Find where the given text appears and provide that cell's center as [X, Y] coordinate. 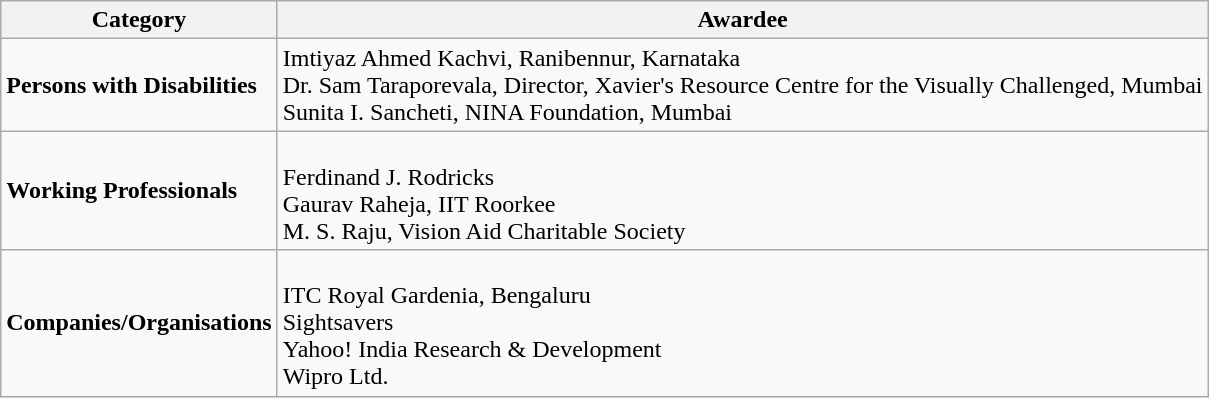
Persons with Disabilities [139, 85]
Awardee [742, 20]
ITC Royal Gardenia, BengaluruSightsaversYahoo! India Research & DevelopmentWipro Ltd. [742, 323]
Working Professionals [139, 190]
Companies/Organisations [139, 323]
Ferdinand J. RodricksGaurav Raheja, IIT RoorkeeM. S. Raju, Vision Aid Charitable Society [742, 190]
Category [139, 20]
